Return [X, Y] of the center of cell containing provided text 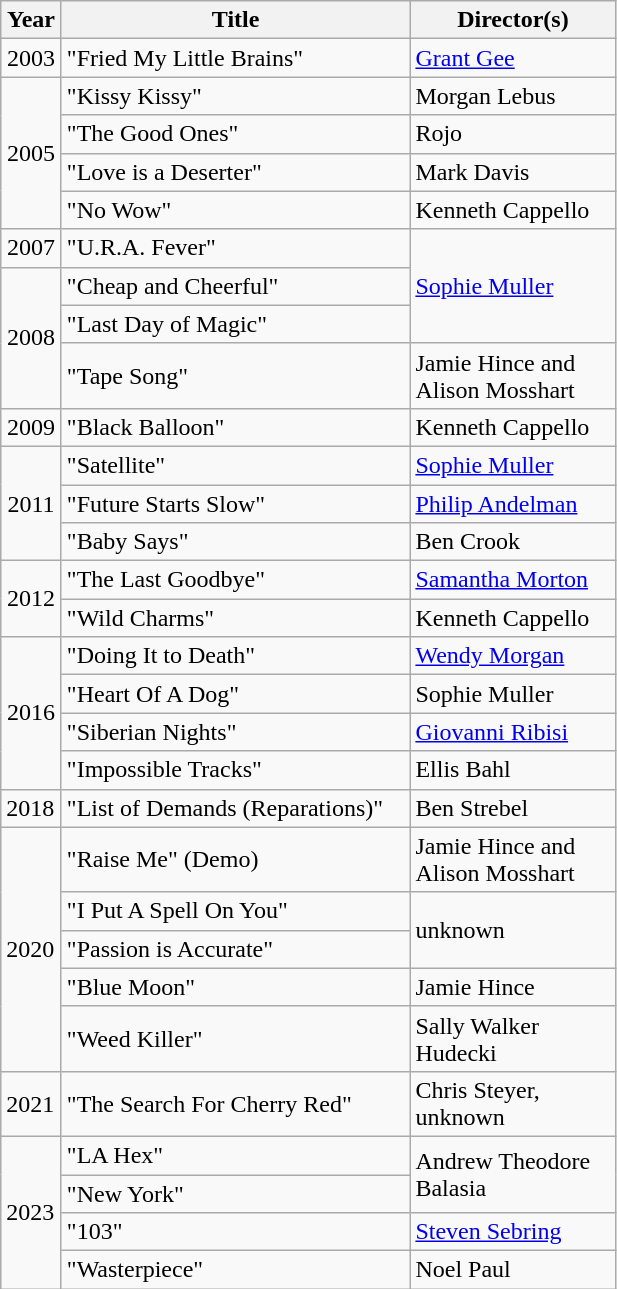
"Impossible Tracks" [236, 770]
Noel Paul [513, 1270]
Andrew Theodore Balasia [513, 1174]
"Siberian Nights" [236, 732]
2018 [32, 808]
Grant Gee [513, 58]
"Kissy Kissy" [236, 96]
"Baby Says" [236, 542]
"Last Day of Magic" [236, 324]
Rojo [513, 134]
"Doing It to Death" [236, 656]
Wendy Morgan [513, 656]
Jamie Hince [513, 987]
2011 [32, 503]
Morgan Lebus [513, 96]
"No Wow" [236, 210]
"Cheap and Cheerful" [236, 286]
"New York" [236, 1193]
Ellis Bahl [513, 770]
"Future Starts Slow" [236, 503]
"The Last Goodbye" [236, 580]
"Fried My Little Brains" [236, 58]
"LA Hex" [236, 1155]
"Raise Me" (Demo) [236, 860]
2005 [32, 153]
"Heart Of A Dog" [236, 694]
"Black Balloon" [236, 427]
Mark Davis [513, 172]
"Passion is Accurate" [236, 949]
Year [32, 20]
2009 [32, 427]
"Blue Moon" [236, 987]
"103" [236, 1232]
2021 [32, 1104]
"The Good Ones" [236, 134]
"Wild Charms" [236, 618]
"Wasterpiece" [236, 1270]
2003 [32, 58]
Samantha Morton [513, 580]
"The Search For Cherry Red" [236, 1104]
"I Put A Spell On You" [236, 911]
2016 [32, 713]
"List of Demands (Reparations)" [236, 808]
Title [236, 20]
Ben Crook [513, 542]
Steven Sebring [513, 1232]
Philip Andelman [513, 503]
2012 [32, 599]
Director(s) [513, 20]
"Tape Song" [236, 376]
unknown [513, 930]
2007 [32, 248]
2008 [32, 338]
Ben Strebel [513, 808]
Chris Steyer, unknown [513, 1104]
"Weed Killer" [236, 1038]
2020 [32, 949]
"Love is a Deserter" [236, 172]
"Satellite" [236, 465]
"U.R.A. Fever" [236, 248]
Sally Walker Hudecki [513, 1038]
2023 [32, 1212]
Giovanni Ribisi [513, 732]
